Extract the [X, Y] coordinate from the center of the cell holding the provided text.  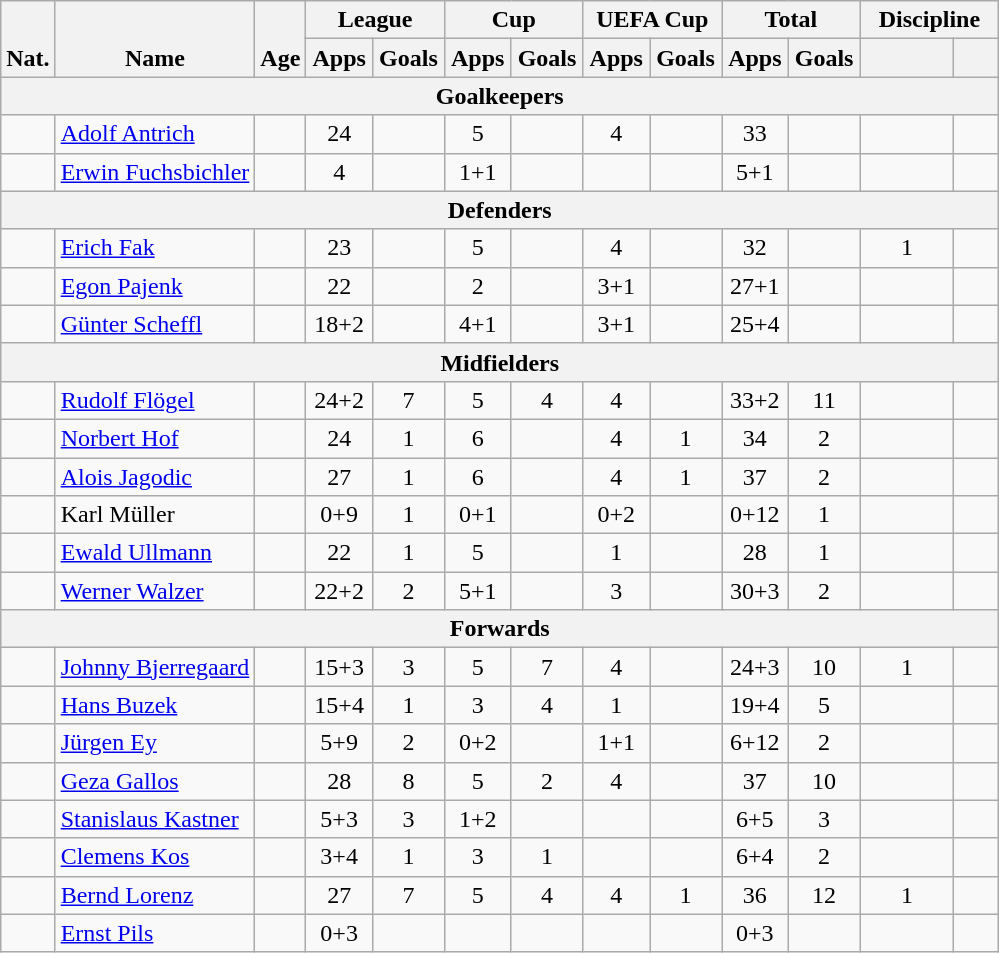
6+12 [756, 743]
36 [756, 895]
Adolf Antrich [155, 134]
Rudolf Flögel [155, 400]
Forwards [500, 629]
Geza Gallos [155, 781]
5+9 [340, 743]
25+4 [756, 324]
12 [824, 895]
6+4 [756, 857]
1+2 [478, 819]
Norbert Hof [155, 438]
0+12 [756, 515]
Stanislaus Kastner [155, 819]
Name [155, 39]
Hans Buzek [155, 705]
UEFA Cup [652, 20]
32 [756, 248]
League [376, 20]
Ernst Pils [155, 933]
Clemens Kos [155, 857]
23 [340, 248]
15+4 [340, 705]
34 [756, 438]
Erich Fak [155, 248]
6+5 [756, 819]
Egon Pajenk [155, 286]
Defenders [500, 210]
33+2 [756, 400]
Werner Walzer [155, 591]
5+3 [340, 819]
0+1 [478, 515]
27+1 [756, 286]
11 [824, 400]
Bernd Lorenz [155, 895]
15+3 [340, 667]
Total [792, 20]
Johnny Bjerregaard [155, 667]
30+3 [756, 591]
Karl Müller [155, 515]
Jürgen Ey [155, 743]
Ewald Ullmann [155, 553]
19+4 [756, 705]
Midfielders [500, 362]
3+4 [340, 857]
Nat. [28, 39]
0+9 [340, 515]
Cup [514, 20]
Alois Jagodic [155, 477]
33 [756, 134]
22+2 [340, 591]
Günter Scheffl [155, 324]
24+2 [340, 400]
4+1 [478, 324]
Goalkeepers [500, 96]
Age [280, 39]
Discipline [930, 20]
8 [408, 781]
18+2 [340, 324]
24+3 [756, 667]
Erwin Fuchsbichler [155, 172]
